Detect which cell encompasses the target text, then output its (X, Y) center coordinate. 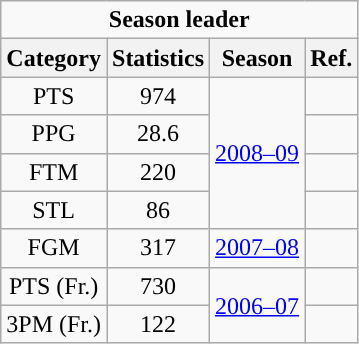
PTS (Fr.) (54, 286)
Season leader (180, 20)
Category (54, 58)
STL (54, 210)
220 (158, 172)
2008–09 (258, 153)
122 (158, 324)
730 (158, 286)
86 (158, 210)
Season (258, 58)
FTM (54, 172)
974 (158, 96)
PPG (54, 134)
PTS (54, 96)
3PM (Fr.) (54, 324)
2007–08 (258, 248)
Ref. (332, 58)
FGM (54, 248)
317 (158, 248)
Statistics (158, 58)
2006–07 (258, 305)
28.6 (158, 134)
